Pinpoint the cell where the given text exists, returning its (X, Y) midpoint coordinate. 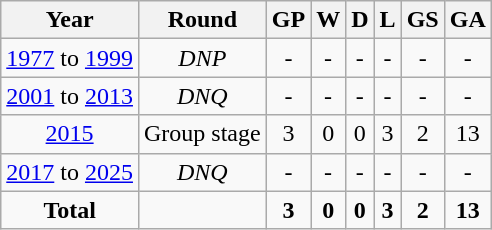
Group stage (202, 134)
Round (202, 20)
2001 to 2013 (70, 96)
GS (422, 20)
1977 to 1999 (70, 58)
DNP (202, 58)
GP (288, 20)
D (360, 20)
Total (70, 210)
GA (468, 20)
Year (70, 20)
L (388, 20)
2017 to 2025 (70, 172)
2015 (70, 134)
W (328, 20)
